Extract the [x, y] coordinate from the center of the cell holding the provided text.  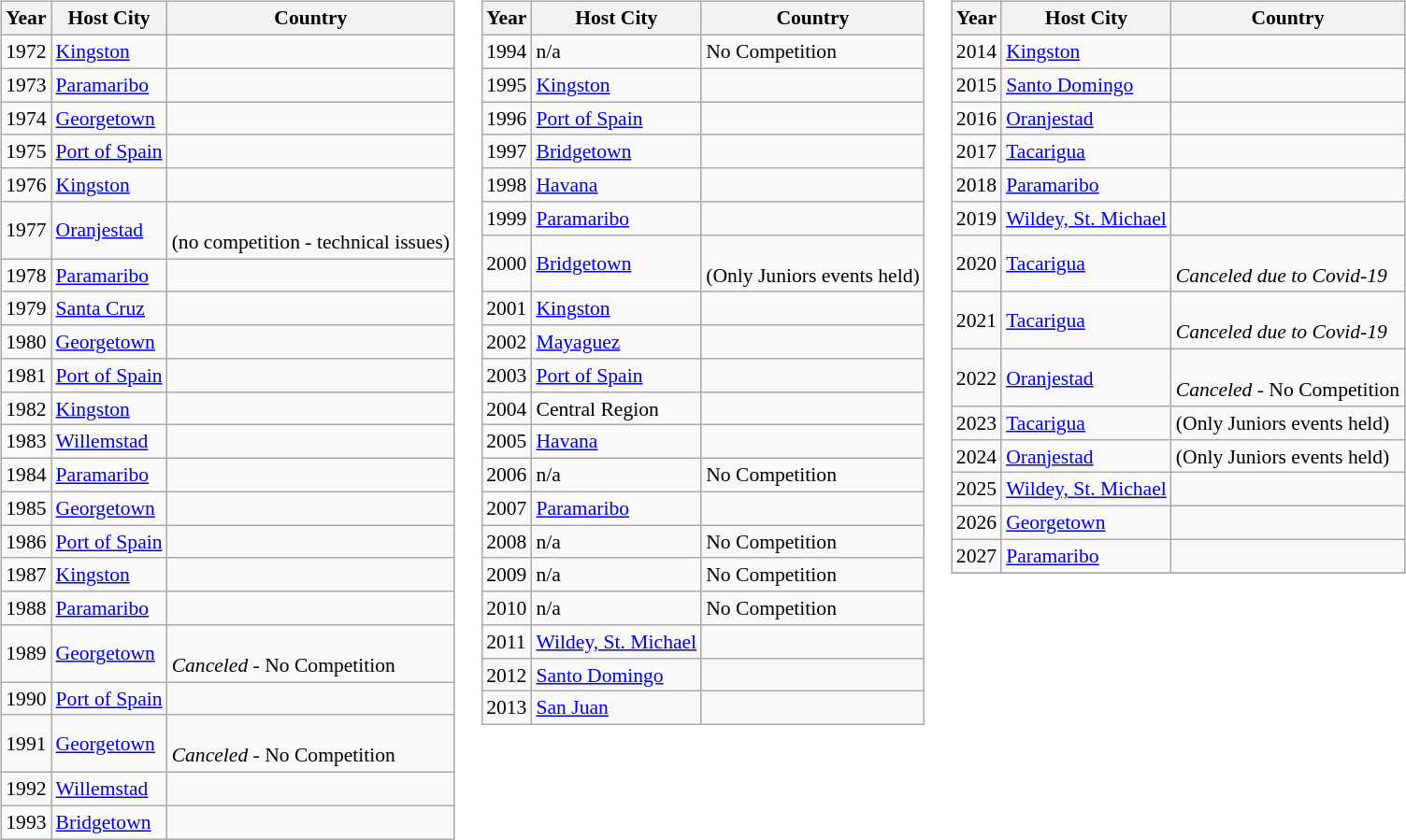
San Juan [616, 708]
1986 [26, 542]
1973 [26, 85]
2021 [976, 320]
1980 [26, 342]
Santa Cruz [109, 308]
1993 [26, 822]
1988 [26, 608]
1989 [26, 654]
1985 [26, 508]
1977 [26, 230]
Central Region [616, 408]
1997 [507, 151]
1998 [507, 185]
2013 [507, 708]
Mayaguez [616, 342]
1991 [26, 744]
2017 [976, 151]
2016 [976, 119]
1975 [26, 151]
1999 [507, 219]
2003 [507, 376]
2001 [507, 308]
1984 [26, 475]
2026 [976, 522]
2022 [976, 377]
2012 [507, 675]
1994 [507, 51]
2015 [976, 85]
1979 [26, 308]
2027 [976, 556]
1992 [26, 789]
2002 [507, 342]
1976 [26, 185]
1982 [26, 408]
2011 [507, 642]
2006 [507, 475]
1987 [26, 575]
1983 [26, 442]
2014 [976, 51]
2025 [976, 490]
1972 [26, 51]
2005 [507, 442]
1978 [26, 276]
2023 [976, 423]
1974 [26, 119]
1981 [26, 376]
2009 [507, 575]
2020 [976, 263]
2010 [507, 608]
1995 [507, 85]
2000 [507, 263]
2024 [976, 456]
2018 [976, 185]
2008 [507, 542]
2019 [976, 219]
1990 [26, 699]
(no competition - technical issues) [310, 230]
2007 [507, 508]
2004 [507, 408]
1996 [507, 119]
